Extract the [x, y] coordinate from the center of the cell holding the provided text.  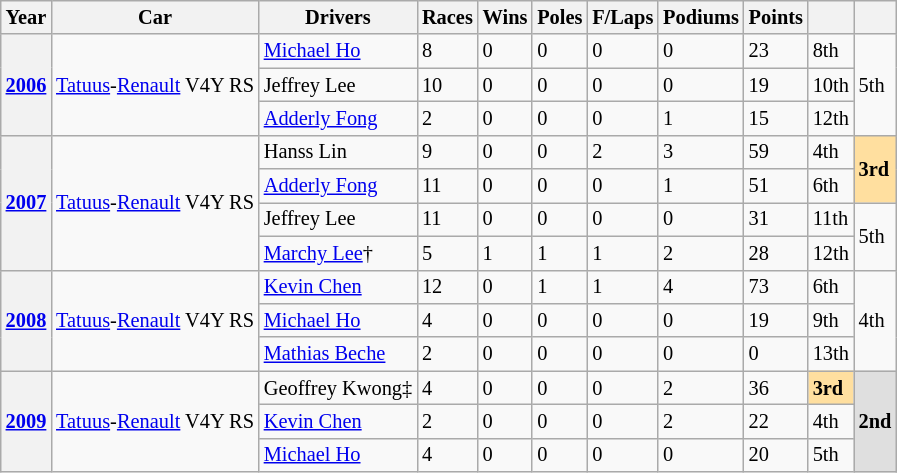
Drivers [338, 17]
Races [448, 17]
22 [776, 421]
Geoffrey Kwong‡ [338, 388]
9 [448, 152]
2009 [26, 422]
2008 [26, 320]
Marchy Lee† [338, 253]
2006 [26, 84]
5 [448, 253]
9th [831, 320]
13th [831, 354]
3 [701, 152]
59 [776, 152]
8th [831, 51]
2nd [876, 422]
Car [155, 17]
12 [448, 287]
Mathias Beche [338, 354]
20 [776, 455]
Year [26, 17]
51 [776, 186]
23 [776, 51]
31 [776, 219]
Wins [506, 17]
F/Laps [622, 17]
15 [776, 118]
11th [831, 219]
Hanss Lin [338, 152]
10th [831, 85]
73 [776, 287]
8 [448, 51]
Poles [560, 17]
36 [776, 388]
Points [776, 17]
Podiums [701, 17]
2007 [26, 202]
28 [776, 253]
10 [448, 85]
